Scan for the cell matching the given text and deliver its [x, y] coordinate at center. 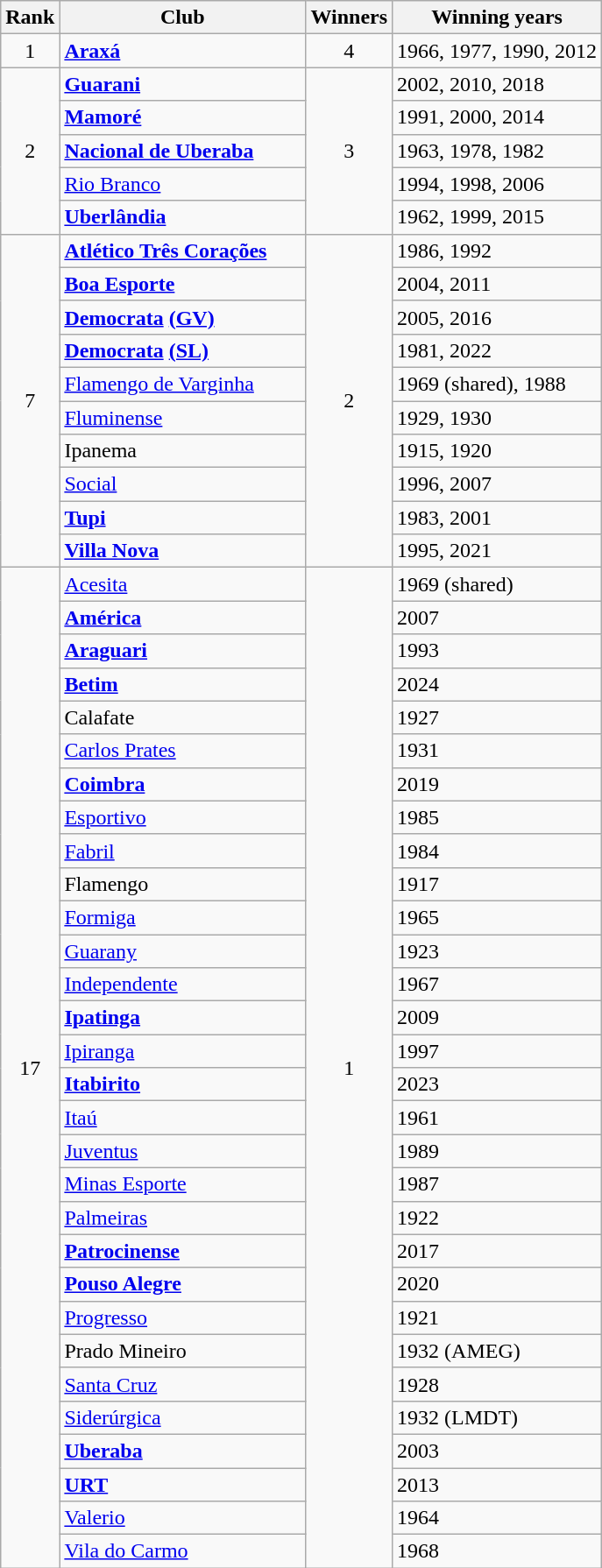
Mamoré [182, 117]
1995, 2021 [498, 551]
Pouso Alegre [182, 1284]
1932 (LMDT) [498, 1417]
1996, 2007 [498, 484]
7 [30, 401]
2003 [498, 1451]
1915, 1920 [498, 451]
Social [182, 484]
Formiga [182, 917]
1997 [498, 1051]
Betim [182, 684]
América [182, 618]
Progresso [182, 1317]
2004, 2011 [498, 284]
Democrata (SL) [182, 350]
2013 [498, 1485]
Valerio [182, 1518]
1989 [498, 1151]
1967 [498, 985]
Patrocinense [182, 1251]
Independente [182, 985]
1961 [498, 1118]
2020 [498, 1284]
1929, 1930 [498, 418]
1994, 1998, 2006 [498, 184]
Rank [30, 18]
Prado Mineiro [182, 1351]
1921 [498, 1317]
Boa Esporte [182, 284]
Carlos Prates [182, 751]
1983, 2001 [498, 518]
2019 [498, 784]
Esportivo [182, 817]
1964 [498, 1518]
Ipatinga [182, 1018]
Juventus [182, 1151]
Santa Cruz [182, 1384]
Rio Branco [182, 184]
Itabirito [182, 1084]
Ipiranga [182, 1051]
Democrata (GV) [182, 317]
1986, 1992 [498, 251]
Winning years [498, 18]
1993 [498, 651]
Club [182, 18]
Uberaba [182, 1451]
2005, 2016 [498, 317]
Fluminense [182, 418]
1966, 1977, 1990, 2012 [498, 51]
Nacional de Uberaba [182, 151]
Acesita [182, 584]
1965 [498, 917]
1963, 1978, 1982 [498, 151]
Villa Nova [182, 551]
Coimbra [182, 784]
1969 (shared), 1988 [498, 384]
Guarani [182, 84]
1917 [498, 884]
2009 [498, 1018]
Vila do Carmo [182, 1551]
Siderúrgica [182, 1417]
Ipanema [182, 451]
Uberlândia [182, 217]
Palmeiras [182, 1218]
2024 [498, 684]
Fabril [182, 851]
Itaú [182, 1118]
Araxá [182, 51]
1991, 2000, 2014 [498, 117]
Guarany [182, 950]
Winners [349, 18]
Flamengo de Varginha [182, 384]
2002, 2010, 2018 [498, 84]
1984 [498, 851]
2017 [498, 1251]
1923 [498, 950]
3 [349, 151]
1927 [498, 717]
1987 [498, 1184]
Minas Esporte [182, 1184]
Tupi [182, 518]
1932 (AMEG) [498, 1351]
Araguari [182, 651]
4 [349, 51]
1969 (shared) [498, 584]
1962, 1999, 2015 [498, 217]
Flamengo [182, 884]
URT [182, 1485]
1928 [498, 1384]
1931 [498, 751]
1922 [498, 1218]
2007 [498, 618]
1968 [498, 1551]
1985 [498, 817]
1981, 2022 [498, 350]
Calafate [182, 717]
17 [30, 1068]
2023 [498, 1084]
Atlético Três Corações [182, 251]
